Scan for the cell matching the given text and deliver its [X, Y] coordinate at center. 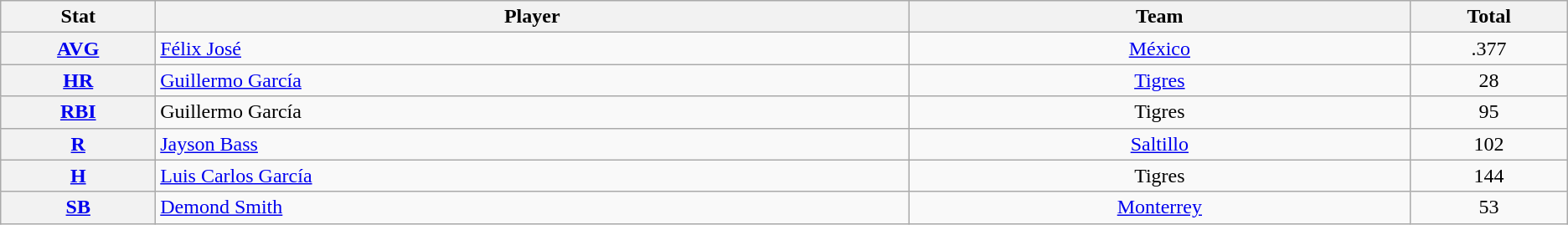
Saltillo [1159, 144]
53 [1489, 207]
RBI [79, 112]
Luis Carlos García [533, 176]
28 [1489, 80]
AVG [79, 49]
Player [533, 17]
102 [1489, 144]
HR [79, 80]
Félix José [533, 49]
95 [1489, 112]
Total [1489, 17]
Jayson Bass [533, 144]
SB [79, 207]
Stat [79, 17]
Team [1159, 17]
Monterrey [1159, 207]
Demond Smith [533, 207]
.377 [1489, 49]
México [1159, 49]
144 [1489, 176]
H [79, 176]
R [79, 144]
